For the text-containing cell, return its midpoint in (x, y) coordinate format. 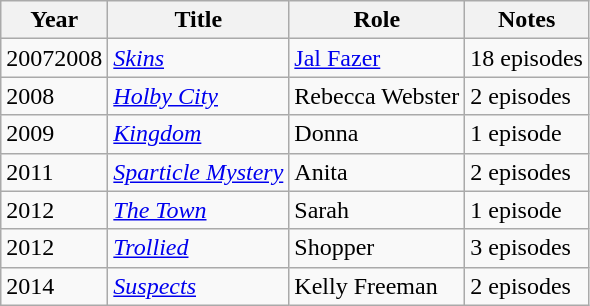
Trollied (198, 248)
Kelly Freeman (377, 286)
20072008 (54, 58)
3 episodes (527, 248)
Kingdom (198, 134)
2014 (54, 286)
Donna (377, 134)
Jal Fazer (377, 58)
Notes (527, 20)
The Town (198, 210)
Skins (198, 58)
Holby City (198, 96)
2011 (54, 172)
Suspects (198, 286)
Rebecca Webster (377, 96)
2008 (54, 96)
Role (377, 20)
Sarah (377, 210)
Year (54, 20)
18 episodes (527, 58)
Sparticle Mystery (198, 172)
Title (198, 20)
Shopper (377, 248)
Anita (377, 172)
2009 (54, 134)
